Locate the cell with the specified text and output its (X, Y) center coordinate. 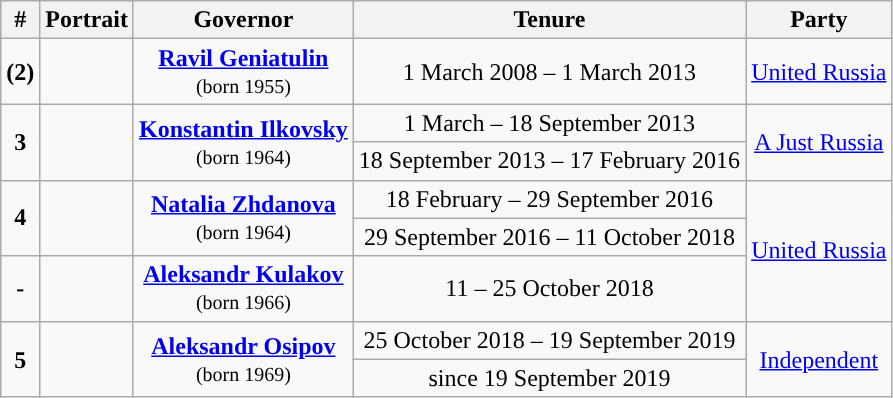
since 19 September 2019 (549, 378)
18 September 2013 – 17 February 2016 (549, 161)
Aleksandr Osipov(born 1969) (243, 359)
25 October 2018 – 19 September 2019 (549, 340)
- (20, 288)
5 (20, 359)
(2) (20, 72)
Governor (243, 20)
Natalia Zhdanova(born 1964) (243, 218)
Independent (819, 359)
# (20, 20)
29 September 2016 – 11 October 2018 (549, 237)
Party (819, 20)
Ravil Geniatulin(born 1955) (243, 72)
4 (20, 218)
18 February – 29 September 2016 (549, 199)
1 March 2008 – 1 March 2013 (549, 72)
Konstantin Ilkovsky(born 1964) (243, 142)
A Just Russia (819, 142)
1 March – 18 September 2013 (549, 123)
Tenure (549, 20)
Portrait (87, 20)
11 – 25 October 2018 (549, 288)
3 (20, 142)
Aleksandr Kulakov(born 1966) (243, 288)
